Search for the cell housing the specified text and yield its (x, y) center coordinate. 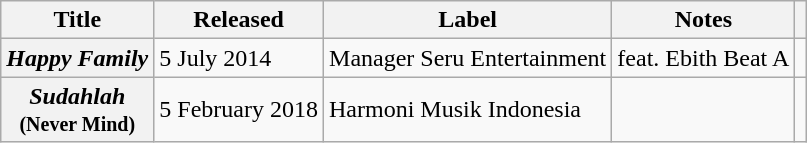
5 July 2014 (239, 58)
Sudahlah(Never Mind) (78, 110)
Label (468, 20)
Manager Seru Entertainment (468, 58)
Harmoni Musik Indonesia (468, 110)
feat. Ebith Beat A (704, 58)
5 February 2018 (239, 110)
Released (239, 20)
Happy Family (78, 58)
Notes (704, 20)
Title (78, 20)
